Output the [x, y] coordinate of the center of the cell containing the given text.  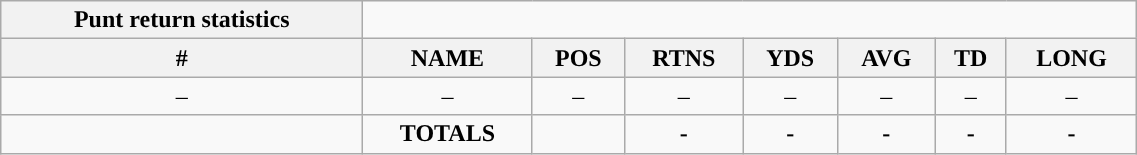
TOTALS [448, 134]
TD [970, 58]
YDS [790, 58]
Punt return statistics [182, 20]
LONG [1072, 58]
POS [578, 58]
AVG [886, 58]
RTNS [684, 58]
# [182, 58]
NAME [448, 58]
